Determine the [X, Y] coordinate at the center of the cell enclosing the given text.  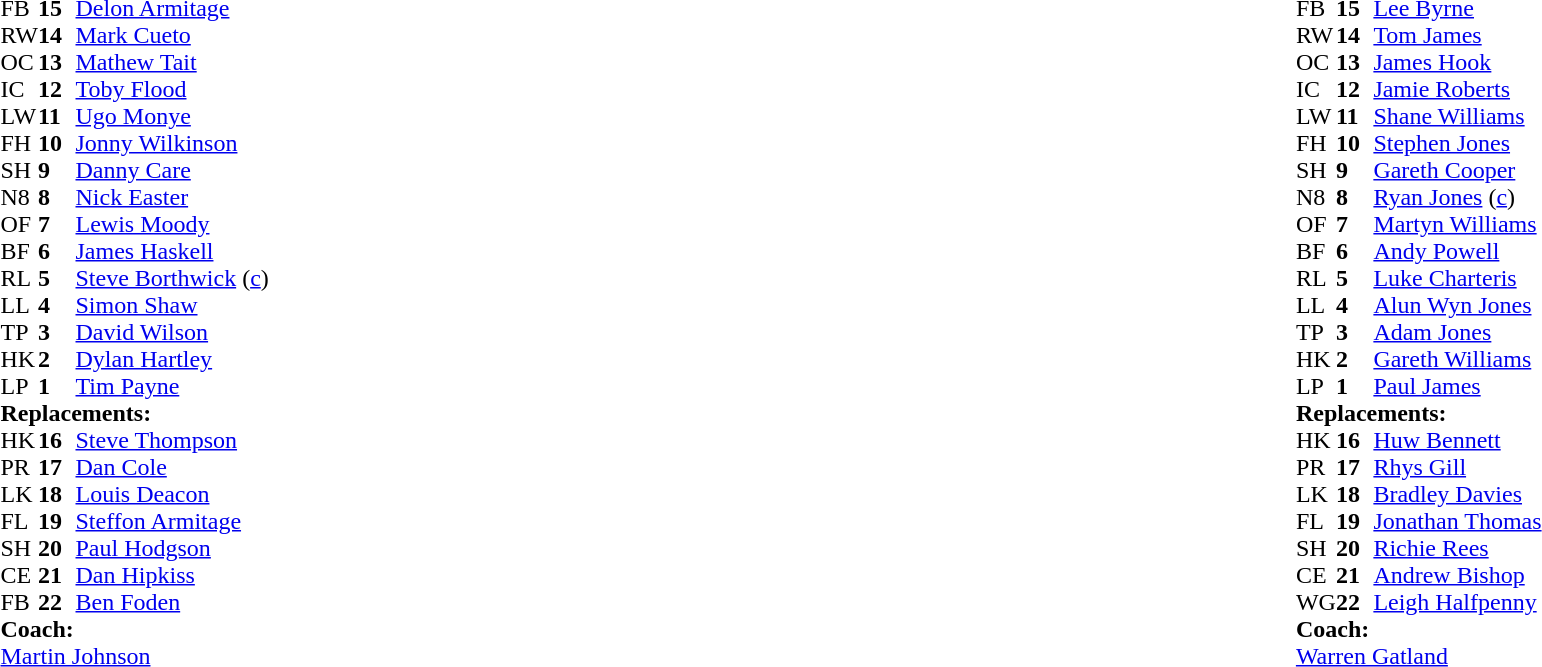
Nick Easter [172, 198]
Louis Deacon [172, 494]
Andrew Bishop [1457, 576]
Bradley Davies [1457, 494]
Mark Cueto [172, 36]
Gareth Cooper [1457, 170]
Rhys Gill [1457, 468]
Tim Payne [172, 386]
Luke Charteris [1457, 278]
Huw Bennett [1457, 440]
Jamie Roberts [1457, 90]
Martyn Williams [1457, 224]
Steve Borthwick (c) [172, 278]
Lewis Moody [172, 224]
Jonathan Thomas [1457, 522]
Stephen Jones [1457, 144]
Shane Williams [1457, 116]
Dan Cole [172, 468]
Ben Foden [172, 602]
Paul James [1457, 386]
Simon Shaw [172, 306]
Paul Hodgson [172, 548]
Mathew Tait [172, 62]
Ryan Jones (c) [1457, 198]
David Wilson [172, 332]
Toby Flood [172, 90]
Andy Powell [1457, 252]
Richie Rees [1457, 548]
WG [1316, 602]
Tom James [1457, 36]
Dylan Hartley [172, 360]
Gareth Williams [1457, 360]
Dan Hipkiss [172, 576]
FB [19, 602]
Adam Jones [1457, 332]
Steffon Armitage [172, 522]
Steve Thompson [172, 440]
Ugo Monye [172, 116]
Danny Care [172, 170]
James Hook [1457, 62]
Jonny Wilkinson [172, 144]
Leigh Halfpenny [1457, 602]
James Haskell [172, 252]
Alun Wyn Jones [1457, 306]
